Locate the cell with the specified text and output its [X, Y] center coordinate. 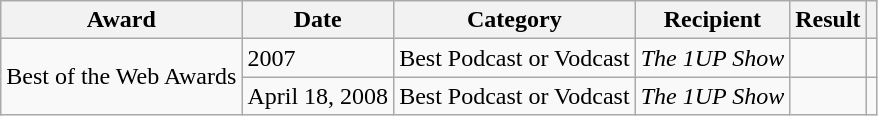
Category [515, 20]
2007 [318, 58]
Best of the Web Awards [122, 77]
Date [318, 20]
April 18, 2008 [318, 96]
Result [828, 20]
Award [122, 20]
Recipient [712, 20]
